From the cell containing the given text, extract its center point as [x, y] coordinate. 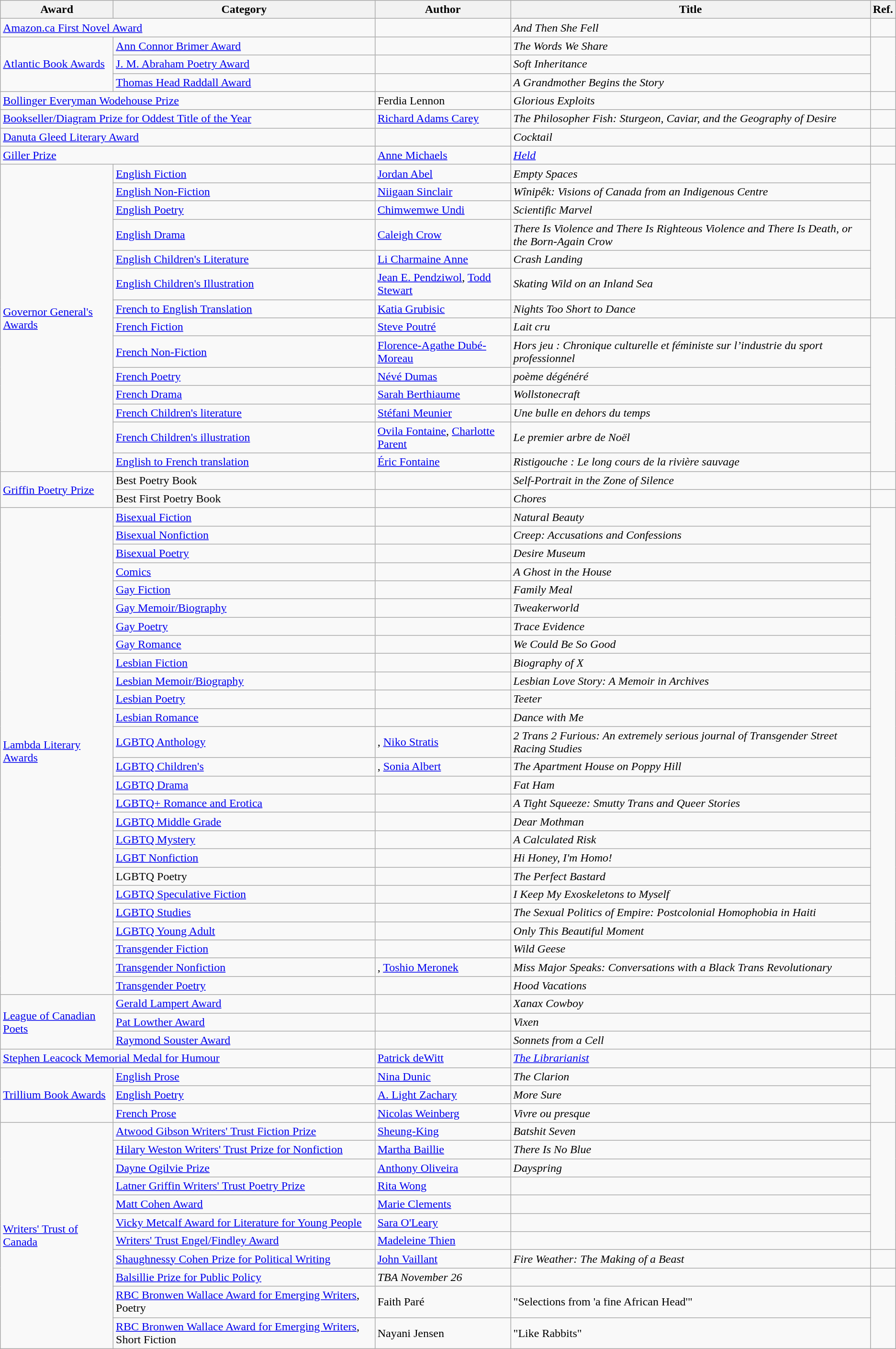
English Children's Illustration [244, 284]
Balsillie Prize for Public Policy [244, 1277]
Title [690, 10]
English Fiction [244, 173]
Best First Poetry Book [244, 499]
Bookseller/Diagram Prize for Oddest Title of the Year [188, 119]
Danuta Gleed Literary Award [188, 137]
Raymond Souster Award [244, 1040]
Niigaan Sinclair [443, 192]
Gay Romance [244, 645]
Martha Baillie [443, 1149]
Bisexual Nonfiction [244, 535]
Cocktail [690, 137]
Scientific Marvel [690, 210]
I Keep My Exoskeletons to Myself [690, 895]
Writers' Trust Engel/Findley Award [244, 1241]
"Selections from 'a fine African Head'" [690, 1302]
Dayspring [690, 1168]
Trillium Book Awards [57, 1095]
TBA November 26 [443, 1277]
, Toshio Meronek [443, 967]
Li Charmaine Anne [443, 260]
Madeleine Thien [443, 1241]
Wollstonecraft [690, 395]
Gay Fiction [244, 590]
Tweakerworld [690, 608]
Katia Grubisic [443, 309]
Self-Portrait in the Zone of Silence [690, 480]
Sarah Berthiaume [443, 395]
Jean E. Pendziwol, Todd Stewart [443, 284]
French Children's literature [244, 413]
Only This Beautiful Moment [690, 931]
Atwood Gibson Writers' Trust Fiction Prize [244, 1131]
A. Light Zachary [443, 1095]
Amazon.ca First Novel Award [188, 28]
English to French translation [244, 462]
Batshit Seven [690, 1131]
Dayne Ogilvie Prize [244, 1168]
LGBTQ Drama [244, 785]
Ferdia Lennon [443, 101]
Thomas Head Raddall Award [244, 82]
The Clarion [690, 1077]
LGBTQ+ Romance and Erotica [244, 803]
Dear Mothman [690, 821]
Governor General's Awards [57, 318]
Lesbian Poetry [244, 699]
English Children's Literature [244, 260]
Desire Museum [690, 553]
Xanax Cowboy [690, 1004]
The Philosopher Fish: Sturgeon, Caviar, and the Geography of Desire [690, 119]
French to English Translation [244, 309]
Wînipêk: Visions of Canada from an Indigenous Centre [690, 192]
Névé Dumas [443, 376]
There Is Violence and There Is Righteous Violence and There Is Death, or the Born-Again Crow [690, 235]
Ann Connor Brimer Award [244, 46]
English Drama [244, 235]
Giller Prize [188, 155]
Sonnets from a Cell [690, 1040]
Shaughnessy Cohen Prize for Political Writing [244, 1259]
Richard Adams Carey [443, 119]
Ristigouche : Le long cours de la rivière sauvage [690, 462]
Le premier arbre de Noël [690, 438]
Held [690, 155]
Hilary Weston Writers' Trust Prize for Nonfiction [244, 1149]
Bollinger Everyman Wodehouse Prize [188, 101]
Anne Michaels [443, 155]
Griffin Poetry Prize [57, 489]
The Perfect Bastard [690, 876]
Steve Poutré [443, 327]
Sara O'Leary [443, 1223]
English Prose [244, 1077]
Gay Memoir/Biography [244, 608]
Vivre ou presque [690, 1113]
Ovila Fontaine, Charlotte Parent [443, 438]
, Niko Stratis [443, 742]
The Apartment House on Poppy Hill [690, 767]
John Vaillant [443, 1259]
More Sure [690, 1095]
French Prose [244, 1113]
Stephen Leacock Memorial Medal for Humour [188, 1058]
Lambda Literary Awards [57, 751]
English Non-Fiction [244, 192]
Transgender Nonfiction [244, 967]
Matt Cohen Award [244, 1204]
Lesbian Memoir/Biography [244, 681]
LGBTQ Middle Grade [244, 821]
Category [244, 10]
poème dégénéré [690, 376]
Nicolas Weinberg [443, 1113]
Vixen [690, 1022]
LGBTQ Studies [244, 913]
Natural Beauty [690, 517]
Transgender Poetry [244, 986]
Ref. [883, 10]
Soft Inheritance [690, 64]
Jordan Abel [443, 173]
We Could Be So Good [690, 645]
Éric Fontaine [443, 462]
Bisexual Poetry [244, 553]
Comics [244, 571]
Dance with Me [690, 717]
Lesbian Romance [244, 717]
The Librarianist [690, 1058]
The Sexual Politics of Empire: Postcolonial Homophobia in Haiti [690, 913]
And Then She Fell [690, 28]
Nina Dunic [443, 1077]
Marie Clements [443, 1204]
Gerald Lampert Award [244, 1004]
Trace Evidence [690, 626]
Creep: Accusations and Confessions [690, 535]
RBC Bronwen Wallace Award for Emerging Writers, Poetry [244, 1302]
League of Canadian Poets [57, 1022]
French Children's illustration [244, 438]
J. M. Abraham Poetry Award [244, 64]
LGBTQ Poetry [244, 876]
LGBTQ Anthology [244, 742]
Pat Lowther Award [244, 1022]
2 Trans 2 Furious: An extremely serious journal of Transgender Street Racing Studies [690, 742]
Skating Wild on an Inland Sea [690, 284]
Latner Griffin Writers' Trust Poetry Prize [244, 1186]
French Poetry [244, 376]
There Is No Blue [690, 1149]
LGBTQ Mystery [244, 839]
Teeter [690, 699]
Family Meal [690, 590]
Award [57, 10]
Florence-Agathe Dubé-Moreau [443, 351]
French Non-Fiction [244, 351]
Caleigh Crow [443, 235]
Nayani Jensen [443, 1333]
A Tight Squeeze: Smutty Trans and Queer Stories [690, 803]
Chores [690, 499]
Writers' Trust of Canada [57, 1236]
Fire Weather: The Making of a Beast [690, 1259]
The Words We Share [690, 46]
French Fiction [244, 327]
Best Poetry Book [244, 480]
Crash Landing [690, 260]
Vicky Metcalf Award for Literature for Young People [244, 1223]
Gay Poetry [244, 626]
A Calculated Risk [690, 839]
Fat Ham [690, 785]
Anthony Oliveira [443, 1168]
Hood Vacations [690, 986]
Faith Paré [443, 1302]
LGBT Nonfiction [244, 858]
Une bulle en dehors du temps [690, 413]
Patrick deWitt [443, 1058]
Stéfani Meunier [443, 413]
Sheung-King [443, 1131]
"Like Rabbits" [690, 1333]
LGBTQ Young Adult [244, 931]
Chimwemwe Undi [443, 210]
Hi Honey, I'm Homo! [690, 858]
Lait cru [690, 327]
Biography of X [690, 663]
LGBTQ Children's [244, 767]
Transgender Fiction [244, 949]
Empty Spaces [690, 173]
Bisexual Fiction [244, 517]
Lesbian Fiction [244, 663]
LGBTQ Speculative Fiction [244, 895]
Lesbian Love Story: A Memoir in Archives [690, 681]
, Sonia Albert [443, 767]
Miss Major Speaks: Conversations with a Black Trans Revolutionary [690, 967]
Author [443, 10]
A Grandmother Begins the Story [690, 82]
Hors jeu : Chronique culturelle et féministe sur l’industrie du sport professionnel [690, 351]
Glorious Exploits [690, 101]
Rita Wong [443, 1186]
Wild Geese [690, 949]
French Drama [244, 395]
Atlantic Book Awards [57, 64]
Nights Too Short to Dance [690, 309]
RBC Bronwen Wallace Award for Emerging Writers, Short Fiction [244, 1333]
A Ghost in the House [690, 571]
